Locate the cell with the specified text and output its (X, Y) center coordinate. 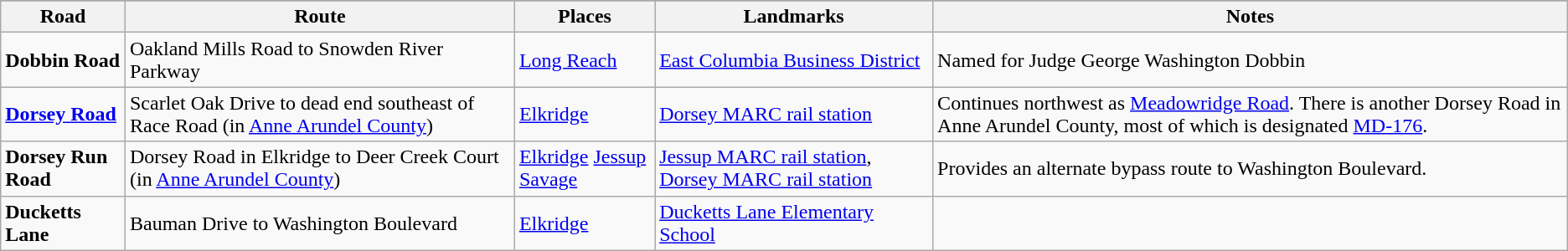
Road (64, 17)
Dorsey Run Road (64, 169)
Named for Judge George Washington Dobbin (1251, 60)
Places (585, 17)
Dobbin Road (64, 60)
Jessup MARC rail station, Dorsey MARC rail station (794, 169)
Route (320, 17)
Notes (1251, 17)
Ducketts Lane Elementary School (794, 223)
Landmarks (794, 17)
Dorsey Road in Elkridge to Deer Creek Court (in Anne Arundel County) (320, 169)
Continues northwest as Meadowridge Road. There is another Dorsey Road in Anne Arundel County, most of which is designated MD-176. (1251, 114)
Long Reach (585, 60)
Dorsey Road (64, 114)
Dorsey MARC rail station (794, 114)
Scarlet Oak Drive to dead end southeast of Race Road (in Anne Arundel County) (320, 114)
Bauman Drive to Washington Boulevard (320, 223)
Provides an alternate bypass route to Washington Boulevard. (1251, 169)
Oakland Mills Road to Snowden River Parkway (320, 60)
East Columbia Business District (794, 60)
Ducketts Lane (64, 223)
Elkridge Jessup Savage (585, 169)
